Find where the given text appears and provide that cell's center as [x, y] coordinate. 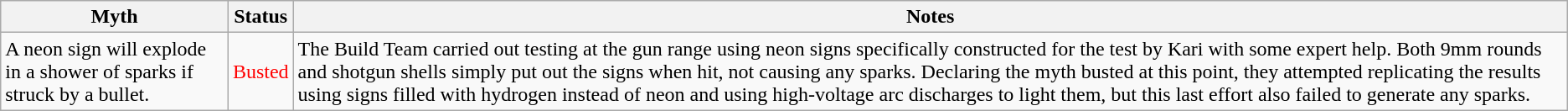
Myth [115, 17]
Notes [930, 17]
A neon sign will explode in a shower of sparks if struck by a bullet. [115, 71]
Busted [260, 71]
Status [260, 17]
